From the cell containing the given text, extract its center point as (X, Y) coordinate. 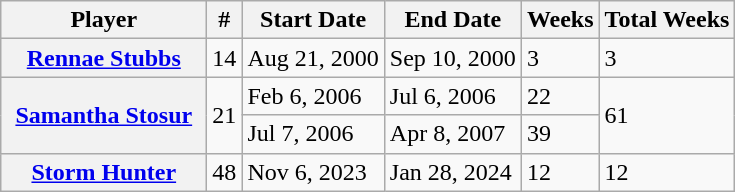
48 (224, 172)
Apr 8, 2007 (452, 134)
14 (224, 58)
Total Weeks (667, 20)
Jan 28, 2024 (452, 172)
Sep 10, 2000 (452, 58)
Jul 6, 2006 (452, 96)
21 (224, 115)
# (224, 20)
Jul 7, 2006 (313, 134)
Player (104, 20)
22 (560, 96)
Nov 6, 2023 (313, 172)
Start Date (313, 20)
61 (667, 115)
Samantha Stosur (104, 115)
End Date (452, 20)
Weeks (560, 20)
Storm Hunter (104, 172)
Feb 6, 2006 (313, 96)
Aug 21, 2000 (313, 58)
39 (560, 134)
Rennae Stubbs (104, 58)
